Output the (x, y) coordinate of the center of the cell containing the given text.  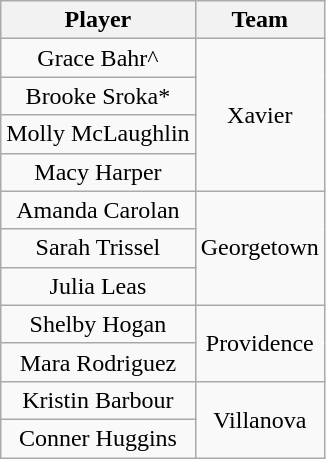
Macy Harper (98, 172)
Villanova (260, 419)
Grace Bahr^ (98, 58)
Mara Rodriguez (98, 362)
Sarah Trissel (98, 248)
Player (98, 20)
Molly McLaughlin (98, 134)
Shelby Hogan (98, 324)
Providence (260, 343)
Kristin Barbour (98, 400)
Brooke Sroka* (98, 96)
Team (260, 20)
Julia Leas (98, 286)
Xavier (260, 115)
Georgetown (260, 248)
Conner Huggins (98, 438)
Amanda Carolan (98, 210)
